Locate the cell with the specified text and output its [x, y] center coordinate. 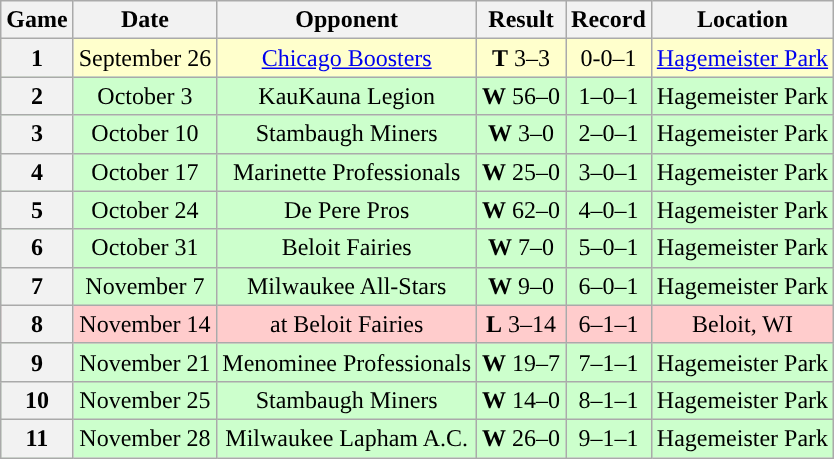
Chicago Boosters [347, 58]
Result [522, 20]
9–1–1 [609, 438]
October 31 [145, 248]
Record [609, 20]
W 9–0 [522, 286]
at Beloit Fairies [347, 324]
3 [37, 134]
KauKauna Legion [347, 96]
W 56–0 [522, 96]
5 [37, 210]
2 [37, 96]
W 3–0 [522, 134]
4–0–1 [609, 210]
7–1–1 [609, 362]
W 26–0 [522, 438]
1 [37, 58]
T 3–3 [522, 58]
W 7–0 [522, 248]
October 3 [145, 96]
9 [37, 362]
Beloit, WI [742, 324]
3–0–1 [609, 172]
8–1–1 [609, 400]
W 62–0 [522, 210]
September 26 [145, 58]
0-0–1 [609, 58]
W 14–0 [522, 400]
October 17 [145, 172]
Menominee Professionals [347, 362]
2–0–1 [609, 134]
October 10 [145, 134]
November 21 [145, 362]
6–1–1 [609, 324]
7 [37, 286]
Date [145, 20]
10 [37, 400]
De Pere Pros [347, 210]
8 [37, 324]
L 3–14 [522, 324]
6 [37, 248]
6–0–1 [609, 286]
W 25–0 [522, 172]
Beloit Fairies [347, 248]
Game [37, 20]
November 25 [145, 400]
1–0–1 [609, 96]
Milwaukee All-Stars [347, 286]
November 7 [145, 286]
W 19–7 [522, 362]
Milwaukee Lapham A.C. [347, 438]
5–0–1 [609, 248]
11 [37, 438]
November 14 [145, 324]
4 [37, 172]
Marinette Professionals [347, 172]
October 24 [145, 210]
November 28 [145, 438]
Location [742, 20]
Opponent [347, 20]
